Provide the [X, Y] coordinate of the cell's center where the given text is located.  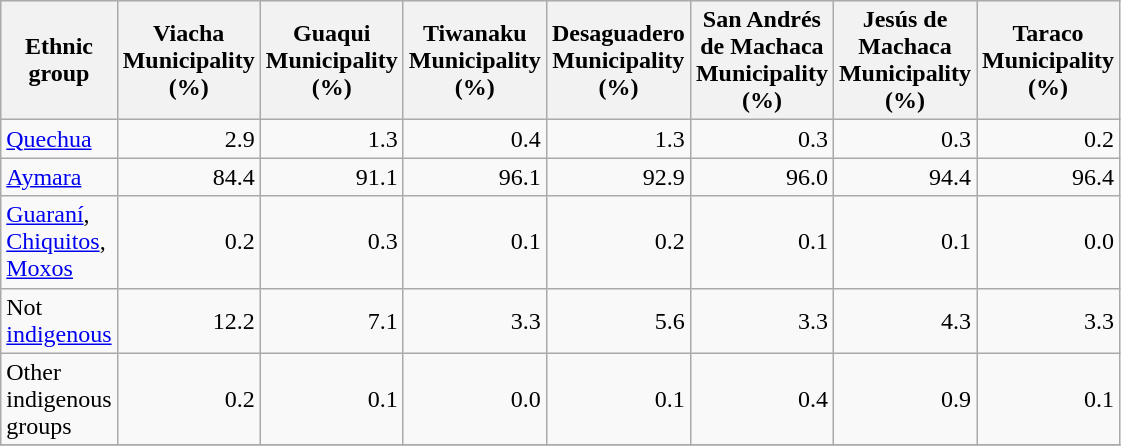
Desaguadero Municipality (%) [618, 60]
Other indigenous groups [59, 399]
12.2 [188, 320]
96.4 [1048, 177]
92.9 [618, 177]
Guaraní, Chiquitos, Moxos [59, 242]
Not indigenous [59, 320]
4.3 [904, 320]
Guaqui Municipality (%) [332, 60]
Aymara [59, 177]
Quechua [59, 139]
Jesús de Machaca Municipality (%) [904, 60]
96.1 [474, 177]
96.0 [762, 177]
0.9 [904, 399]
5.6 [618, 320]
7.1 [332, 320]
Viacha Municipality (%) [188, 60]
94.4 [904, 177]
91.1 [332, 177]
84.4 [188, 177]
San Andrés de Machaca Municipality (%) [762, 60]
Ethnic group [59, 60]
Tiwanaku Municipality (%) [474, 60]
2.9 [188, 139]
Taraco Municipality (%) [1048, 60]
